Find where the given text appears and provide that cell's center as (X, Y) coordinate. 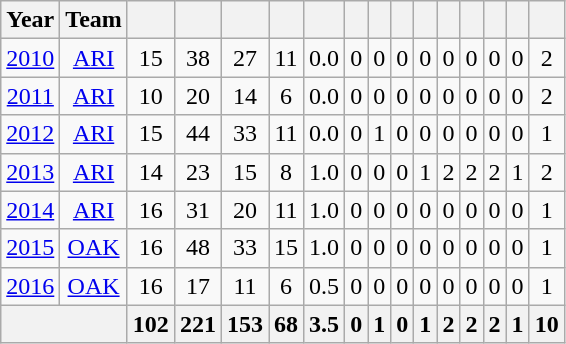
Year (30, 20)
8 (286, 172)
38 (198, 58)
27 (244, 58)
0.5 (324, 286)
221 (198, 324)
102 (150, 324)
2016 (30, 286)
3.5 (324, 324)
68 (286, 324)
153 (244, 324)
31 (198, 210)
Team (94, 20)
2013 (30, 172)
44 (198, 134)
17 (198, 286)
23 (198, 172)
48 (198, 248)
2012 (30, 134)
2011 (30, 96)
2015 (30, 248)
2010 (30, 58)
2014 (30, 210)
